Provide the (x, y) coordinate of the cell's center where the given text is located.  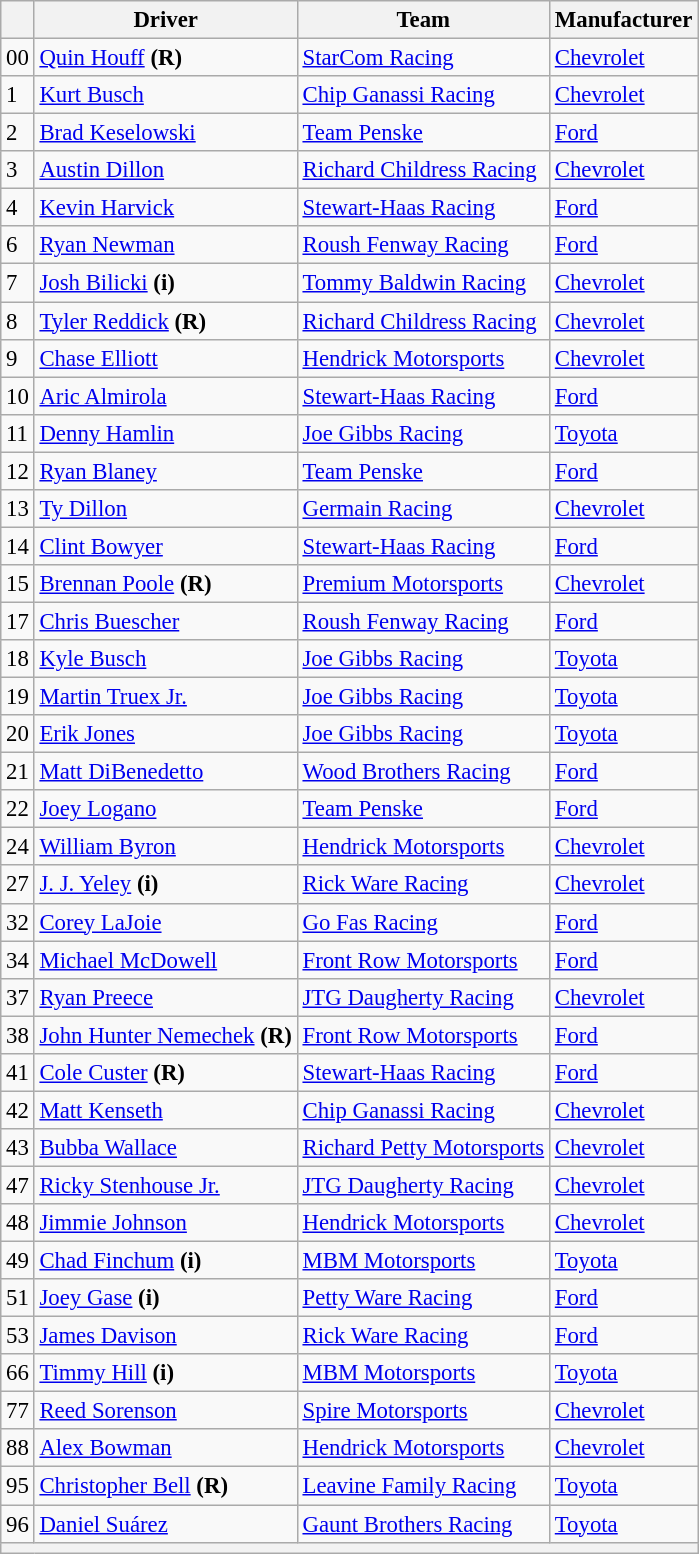
Jimmie Johnson (166, 1223)
48 (18, 1223)
66 (18, 1373)
Brennan Poole (R) (166, 584)
Alex Bowman (166, 1449)
4 (18, 208)
Joey Logano (166, 809)
Go Fas Racing (423, 922)
10 (18, 396)
James Davison (166, 1336)
Cole Custer (R) (166, 1073)
00 (18, 58)
Kevin Harvick (166, 208)
Michael McDowell (166, 960)
95 (18, 1486)
Ricky Stenhouse Jr. (166, 1185)
Petty Ware Racing (423, 1298)
14 (18, 546)
Tyler Reddick (R) (166, 321)
Team (423, 20)
34 (18, 960)
Wood Brothers Racing (423, 772)
Chris Buescher (166, 621)
William Byron (166, 847)
Daniel Suárez (166, 1524)
Driver (166, 20)
53 (18, 1336)
8 (18, 321)
Spire Motorsports (423, 1411)
Matt DiBenedetto (166, 772)
Gaunt Brothers Racing (423, 1524)
7 (18, 283)
1 (18, 95)
Ryan Blaney (166, 471)
77 (18, 1411)
27 (18, 885)
Reed Sorenson (166, 1411)
22 (18, 809)
Clint Bowyer (166, 546)
43 (18, 1148)
Tommy Baldwin Racing (423, 283)
StarCom Racing (423, 58)
42 (18, 1110)
Martin Truex Jr. (166, 697)
3 (18, 170)
12 (18, 471)
John Hunter Nemechek (R) (166, 1035)
Premium Motorsports (423, 584)
Ryan Preece (166, 997)
Germain Racing (423, 509)
11 (18, 433)
Timmy Hill (i) (166, 1373)
Leavine Family Racing (423, 1486)
15 (18, 584)
41 (18, 1073)
Josh Bilicki (i) (166, 283)
9 (18, 358)
J. J. Yeley (i) (166, 885)
Brad Keselowski (166, 133)
38 (18, 1035)
21 (18, 772)
Chase Elliott (166, 358)
Joey Gase (i) (166, 1298)
Ryan Newman (166, 245)
13 (18, 509)
Kyle Busch (166, 659)
51 (18, 1298)
Bubba Wallace (166, 1148)
20 (18, 734)
19 (18, 697)
Matt Kenseth (166, 1110)
Aric Almirola (166, 396)
17 (18, 621)
49 (18, 1261)
Richard Petty Motorsports (423, 1148)
37 (18, 997)
24 (18, 847)
Denny Hamlin (166, 433)
6 (18, 245)
Corey LaJoie (166, 922)
Manufacturer (623, 20)
47 (18, 1185)
96 (18, 1524)
Erik Jones (166, 734)
2 (18, 133)
32 (18, 922)
88 (18, 1449)
Austin Dillon (166, 170)
18 (18, 659)
Quin Houff (R) (166, 58)
Kurt Busch (166, 95)
Christopher Bell (R) (166, 1486)
Chad Finchum (i) (166, 1261)
Ty Dillon (166, 509)
